Pinpoint the cell where the given text exists, returning its (X, Y) midpoint coordinate. 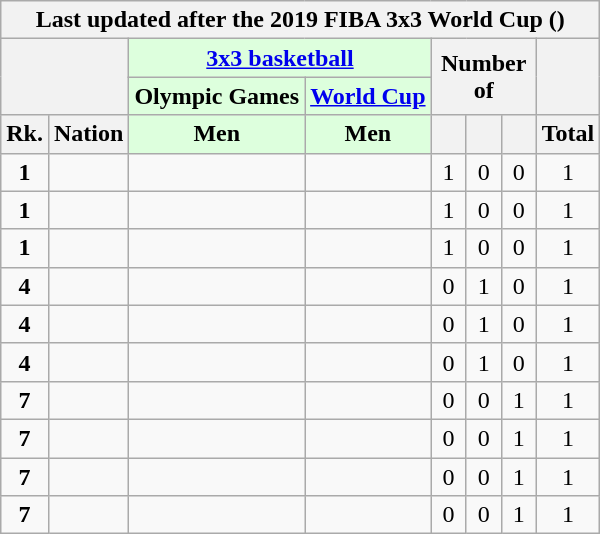
Total (568, 134)
Last updated after the 2019 FIBA 3x3 World Cup () (300, 20)
Olympic Games (217, 96)
Nation (88, 134)
3x3 basketball (280, 58)
World Cup (368, 96)
Rk. (25, 134)
Number of (484, 77)
